From the cell containing the given text, extract its center point as [X, Y] coordinate. 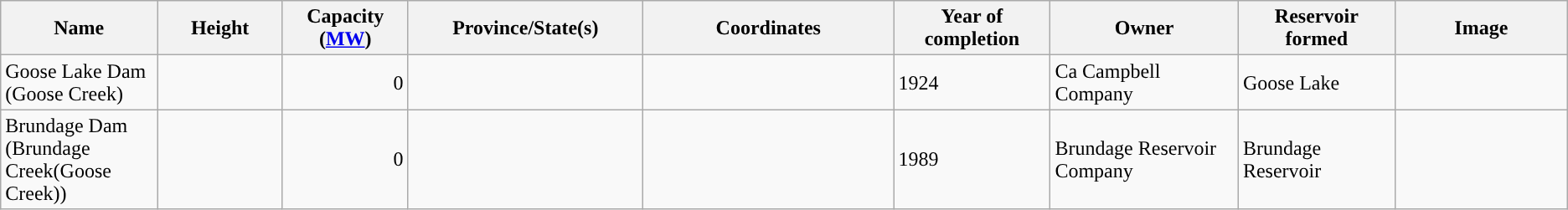
Ca Campbell Company [1144, 82]
Owner [1144, 28]
Brundage Reservoir [1317, 159]
Province/State(s) [526, 28]
Brundage Dam (Brundage Creek(Goose Creek)) [79, 159]
1989 [972, 159]
Year of completion [972, 28]
1924 [972, 82]
Name [79, 28]
Reservoir formed [1317, 28]
Goose Lake [1317, 82]
Coordinates [769, 28]
Brundage Reservoir Company [1144, 159]
Capacity (MW) [345, 28]
Image [1481, 28]
Height [220, 28]
Goose Lake Dam (Goose Creek) [79, 82]
